Determine the (x, y) coordinate at the center of the cell enclosing the given text.  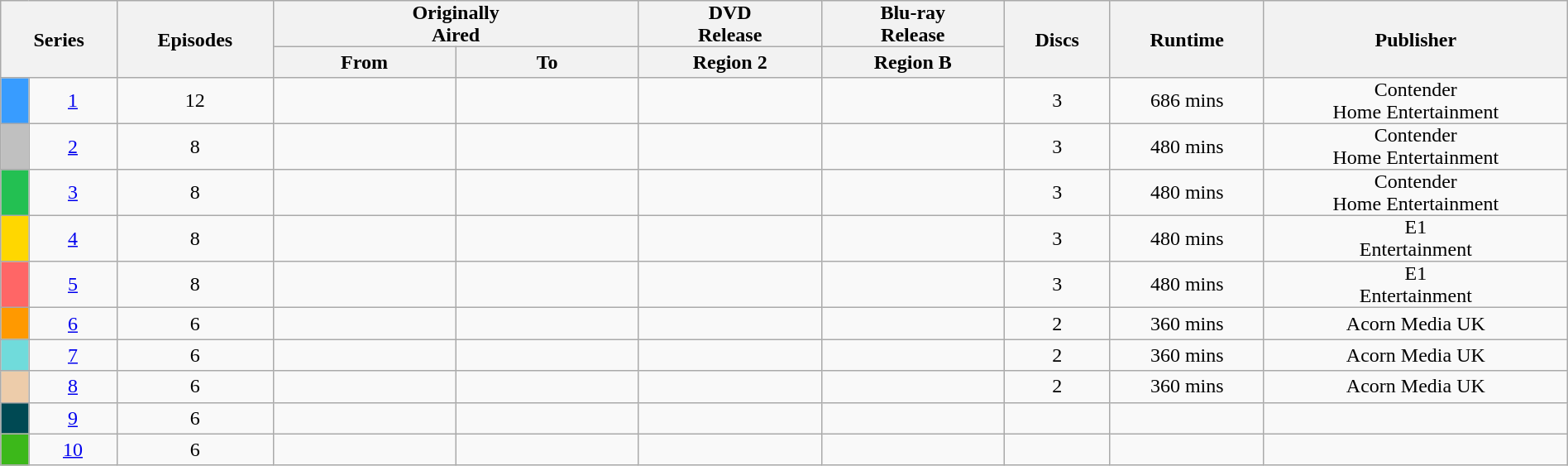
7 (73, 355)
4 (73, 239)
Runtime (1187, 40)
Region B (913, 62)
DVDRelease (729, 24)
Discs (1057, 40)
10 (73, 449)
Series (60, 40)
Publisher (1416, 40)
9 (73, 418)
1 (73, 101)
Region 2 (729, 62)
From (364, 62)
Blu-rayRelease (913, 24)
12 (195, 101)
686 mins (1187, 101)
Episodes (195, 40)
5 (73, 285)
OriginallyAired (456, 24)
To (547, 62)
